Search for the cell housing the specified text and yield its (x, y) center coordinate. 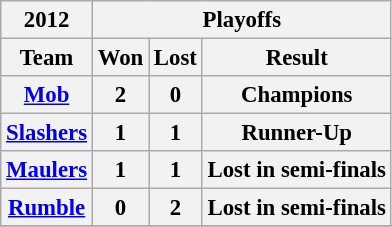
2012 (47, 20)
Rumble (47, 208)
Champions (296, 95)
Maulers (47, 170)
Runner-Up (296, 133)
Won (120, 58)
Team (47, 58)
Mob (47, 95)
Lost (176, 58)
Result (296, 58)
Slashers (47, 133)
Playoffs (242, 20)
